Detect which cell encompasses the target text, then output its [X, Y] center coordinate. 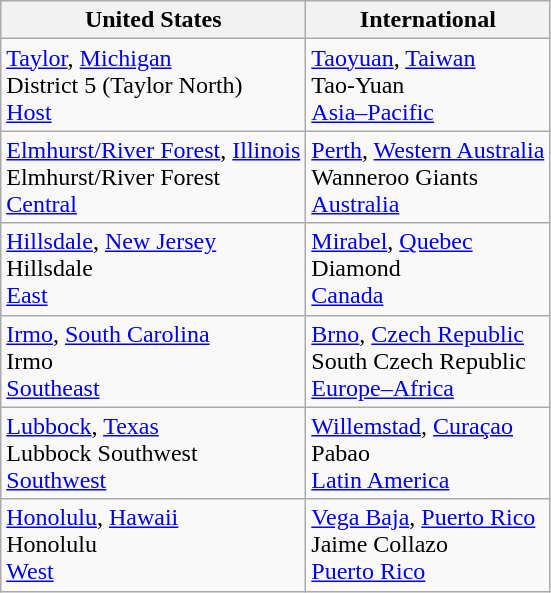
International [428, 20]
Brno, Czech RepublicSouth Czech RepublicEurope–Africa [428, 361]
Irmo, South CarolinaIrmoSoutheast [154, 361]
Elmhurst/River Forest, IllinoisElmhurst/River ForestCentral [154, 177]
Taylor, MichiganDistrict 5 (Taylor North) Host [154, 85]
Honolulu, HawaiiHonoluluWest [154, 545]
Taoyuan, Taiwan Tao-Yuan Asia–Pacific [428, 85]
Perth, Western AustraliaWanneroo GiantsAustralia [428, 177]
Mirabel, Quebec DiamondCanada [428, 269]
Lubbock, TexasLubbock SouthwestSouthwest [154, 453]
Vega Baja, Puerto Rico Jaime Collazo Puerto Rico [428, 545]
United States [154, 20]
Willemstad, CuraçaoPabaoLatin America [428, 453]
Hillsdale, New JerseyHillsdaleEast [154, 269]
